Locate the cell with the specified text and output its (X, Y) center coordinate. 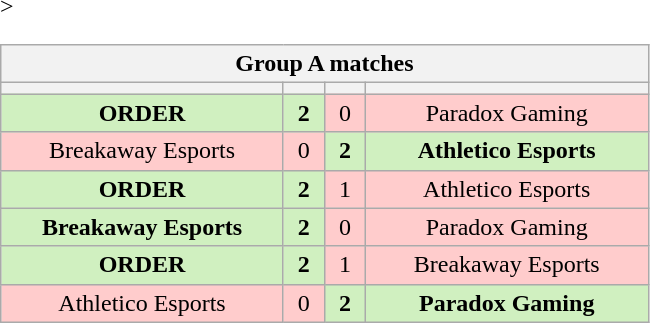
Group A matches (324, 64)
